Capture the cell that displays the provided text and extract its (x, y) central coordinate. 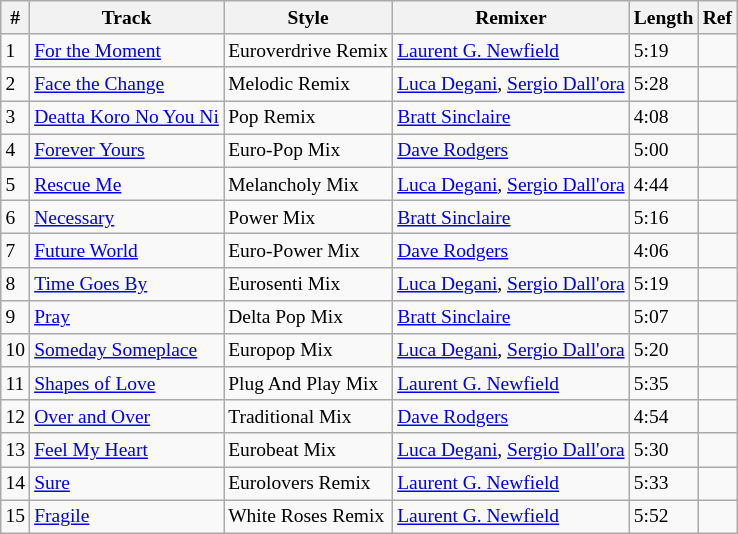
Euroverdrive Remix (308, 50)
# (16, 18)
Style (308, 18)
Pray (127, 316)
Europop Mix (308, 350)
Face the Change (127, 84)
Eurosenti Mix (308, 284)
4:06 (664, 250)
Track (127, 18)
12 (16, 416)
4:08 (664, 118)
Length (664, 18)
Shapes of Love (127, 384)
5:00 (664, 150)
5 (16, 184)
5:07 (664, 316)
Necessary (127, 216)
5:35 (664, 384)
Sure (127, 484)
Time Goes By (127, 284)
5:33 (664, 484)
Eurobeat Mix (308, 450)
13 (16, 450)
5:52 (664, 516)
15 (16, 516)
11 (16, 384)
9 (16, 316)
4:54 (664, 416)
White Roses Remix (308, 516)
Rescue Me (127, 184)
Euro-Power Mix (308, 250)
Plug And Play Mix (308, 384)
2 (16, 84)
5:16 (664, 216)
Someday Someplace (127, 350)
14 (16, 484)
Feel My Heart (127, 450)
Pop Remix (308, 118)
5:28 (664, 84)
Over and Over (127, 416)
8 (16, 284)
Future World (127, 250)
Eurolovers Remix (308, 484)
Ref (718, 18)
3 (16, 118)
For the Moment (127, 50)
1 (16, 50)
Delta Pop Mix (308, 316)
Traditional Mix (308, 416)
Remixer (512, 18)
Deatta Koro No You Ni (127, 118)
10 (16, 350)
4:44 (664, 184)
Forever Yours (127, 150)
7 (16, 250)
5:30 (664, 450)
Fragile (127, 516)
5:20 (664, 350)
Melodic Remix (308, 84)
4 (16, 150)
Melancholy Mix (308, 184)
Euro-Pop Mix (308, 150)
6 (16, 216)
Power Mix (308, 216)
